Detect which cell encompasses the target text, then output its [X, Y] center coordinate. 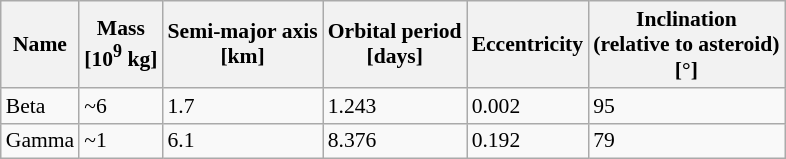
0.192 [528, 141]
8.376 [395, 141]
Inclination(relative to asteroid)[°] [686, 44]
6.1 [243, 141]
~1 [120, 141]
79 [686, 141]
95 [686, 106]
1.7 [243, 106]
Name [40, 44]
Eccentricity [528, 44]
Mass[109 kg] [120, 44]
Beta [40, 106]
Gamma [40, 141]
0.002 [528, 106]
Orbital period[days] [395, 44]
Semi-major axis[km] [243, 44]
1.243 [395, 106]
~6 [120, 106]
